Scan for the cell matching the given text and deliver its (X, Y) coordinate at center. 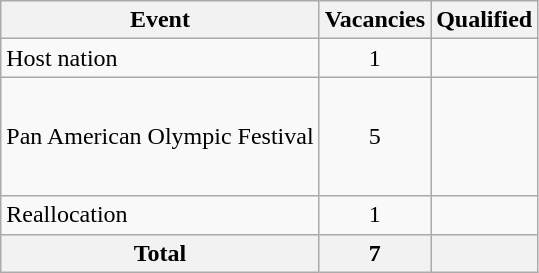
Vacancies (375, 20)
Qualified (484, 20)
Pan American Olympic Festival (160, 136)
Total (160, 253)
7 (375, 253)
5 (375, 136)
Reallocation (160, 215)
Host nation (160, 58)
Event (160, 20)
